Identify which cell holds the provided text, then report its (x, y) central coordinate. 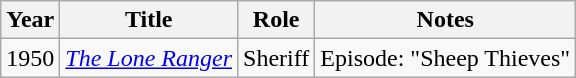
Notes (446, 20)
1950 (30, 58)
Episode: "Sheep Thieves" (446, 58)
The Lone Ranger (149, 58)
Sheriff (276, 58)
Role (276, 20)
Year (30, 20)
Title (149, 20)
